Extract the [x, y] coordinate from the center of the cell holding the provided text.  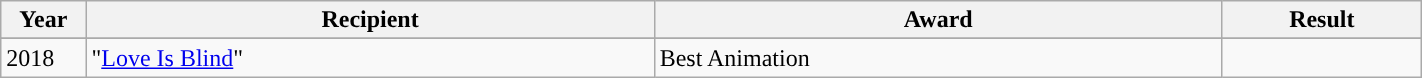
Year [44, 20]
Best Animation [938, 58]
Award [938, 20]
"Love Is Blind" [370, 58]
2018 [44, 58]
Recipient [370, 20]
Result [1322, 20]
